Output the (X, Y) coordinate of the center of the cell containing the given text.  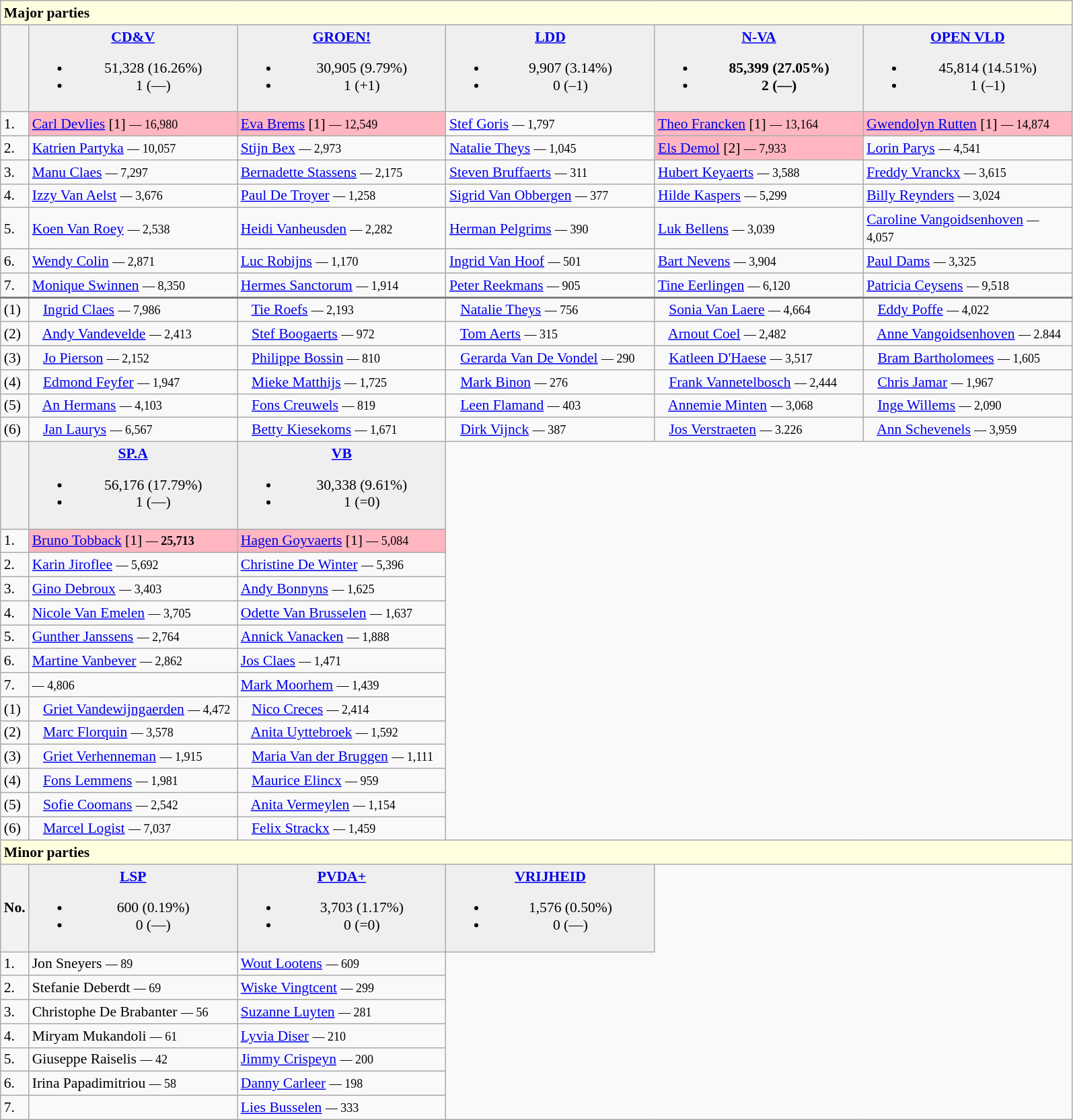
Maurice Elincx — 959 (342, 781)
Carl Devlies [1] — 16,980 (133, 124)
Sofie Coomans — 2,542 (133, 805)
Paul De Troyer — 1,258 (342, 196)
OPEN VLD45,814 (14.51%)1 (–1) (967, 69)
Bernadette Stassens — 2,175 (342, 172)
Sigrid Van Obbergen — 377 (550, 196)
VB30,338 (9.61%)1 (=0) (342, 486)
Betty Kiesekoms — 1,671 (342, 430)
Marc Florquin — 3,578 (133, 733)
VRIJHEID 1,576 (0.50%)0 (—) (550, 908)
— 4,806 (133, 685)
Tine Eerlingen — 6,120 (759, 285)
Philippe Bossin — 810 (342, 358)
Manu Claes — 7,297 (133, 172)
Lies Busselen — 333 (342, 1108)
Ann Schevenels — 3,959 (967, 430)
PVDA+ 3,703 (1.17%)0 (=0) (342, 908)
Jon Sneyers — 89 (133, 964)
Anne Vangoidsenhoven — 2.844 (967, 334)
Nicole Van Emelen — 3,705 (133, 613)
Griet Vandewijngaerden — 4,472 (133, 709)
Bram Bartholomees — 1,605 (967, 358)
Edmond Feyfer — 1,947 (133, 382)
Stef Boogaerts — 972 (342, 334)
Gunther Janssens — 2,764 (133, 637)
Gino Debroux — 3,403 (133, 589)
Danny Carleer — 198 (342, 1084)
Lyvia Diser — 210 (342, 1036)
Christine De Winter — 5,396 (342, 565)
Els Demol [2] — 7,933 (759, 148)
Katrien Partyka — 10,057 (133, 148)
Frank Vannetelbosch — 2,444 (759, 382)
SP.A 56,176 (17.79%)1 (—) (133, 486)
Monique Swinnen — 8,350 (133, 285)
Sonia Van Laere — 4,664 (759, 309)
Freddy Vranckx — 3,615 (967, 172)
Hubert Keyaerts — 3,588 (759, 172)
Hilde Kaspers — 5,299 (759, 196)
Major parties (537, 13)
Steven Bruffaerts — 311 (550, 172)
Andy Bonnyns — 1,625 (342, 589)
Giuseppe Raiselis — 42 (133, 1060)
Hagen Goyvaerts [1] — 5,084 (342, 541)
N-VA85,399 (27.05%)2 (—) (759, 69)
Martine Vanbever — 2,862 (133, 661)
Stef Goris — 1,797 (550, 124)
Bart Nevens — 3,904 (759, 261)
Luc Robijns — 1,170 (342, 261)
Odette Van Brusselen — 1,637 (342, 613)
Lorin Parys — 4,541 (967, 148)
Jan Laurys — 6,567 (133, 430)
Natalie Theys — 756 (550, 309)
Marcel Logist — 7,037 (133, 829)
Arnout Coel — 2,482 (759, 334)
Gwendolyn Rutten [1] — 14,874 (967, 124)
Miryam Mukandoli — 61 (133, 1036)
Minor parties (537, 853)
Caroline Vangoidsenhoven — 4,057 (967, 229)
Chris Jamar — 1,967 (967, 382)
Griet Verhenneman — 1,915 (133, 757)
Christophe De Brabanter — 56 (133, 1012)
Wendy Colin — 2,871 (133, 261)
Irina Papadimitriou — 58 (133, 1084)
Ingrid Van Hoof — 501 (550, 261)
Jos Verstraeten — 3.226 (759, 430)
Nico Creces — 2,414 (342, 709)
Andy Vandevelde — 2,413 (133, 334)
Stijn Bex — 2,973 (342, 148)
CD&V 51,328 (16.26%)1 (—) (133, 69)
Stefanie Deberdt — 69 (133, 988)
Anita Uyttebroek — 1,592 (342, 733)
Heidi Vanheusden — 2,282 (342, 229)
Fons Lemmens — 1,981 (133, 781)
Billy Reynders — 3,024 (967, 196)
Maria Van der Bruggen — 1,111 (342, 757)
Annick Vanacken — 1,888 (342, 637)
Bruno Tobback [1] — 25,713 (133, 541)
Fons Creuwels — 819 (342, 406)
Patricia Ceysens — 9,518 (967, 285)
Tie Roefs — 2,193 (342, 309)
Mark Moorhem — 1,439 (342, 685)
Anita Vermeylen — 1,154 (342, 805)
Jos Claes — 1,471 (342, 661)
Paul Dams — 3,325 (967, 261)
Suzanne Luyten — 281 (342, 1012)
An Hermans — 4,103 (133, 406)
Jimmy Crispeyn — 200 (342, 1060)
Tom Aerts — 315 (550, 334)
Jo Pierson — 2,152 (133, 358)
LDD9,907 (3.14%)0 (–1) (550, 69)
LSP 600 (0.19%)0 (—) (133, 908)
No. (15, 908)
Luk Bellens — 3,039 (759, 229)
Hermes Sanctorum — 1,914 (342, 285)
Wiske Vingtcent — 299 (342, 988)
GROEN!30,905 (9.79%)1 (+1) (342, 69)
Leen Flamand — 403 (550, 406)
Peter Reekmans — 905 (550, 285)
Mark Binon — 276 (550, 382)
Dirk Vijnck — 387 (550, 430)
Annemie Minten — 3,068 (759, 406)
Izzy Van Aelst — 3,676 (133, 196)
Koen Van Roey — 2,538 (133, 229)
Wout Lootens — 609 (342, 964)
Theo Francken [1] — 13,164 (759, 124)
Herman Pelgrims — 390 (550, 229)
Inge Willems — 2,090 (967, 406)
Gerarda Van De Vondel — 290 (550, 358)
Natalie Theys — 1,045 (550, 148)
Felix Strackx — 1,459 (342, 829)
Ingrid Claes — 7,986 (133, 309)
Karin Jiroflee — 5,692 (133, 565)
Mieke Matthijs — 1,725 (342, 382)
Eva Brems [1] — 12,549 (342, 124)
Eddy Poffe — 4,022 (967, 309)
Katleen D'Haese — 3,517 (759, 358)
